Find where the given text appears and provide that cell's center as [x, y] coordinate. 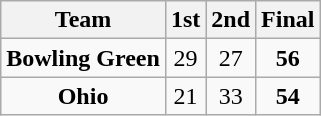
54 [288, 96]
1st [185, 20]
Team [84, 20]
2nd [231, 20]
33 [231, 96]
Final [288, 20]
21 [185, 96]
29 [185, 58]
Ohio [84, 96]
27 [231, 58]
56 [288, 58]
Bowling Green [84, 58]
